Identify which cell holds the provided text, then report its [x, y] central coordinate. 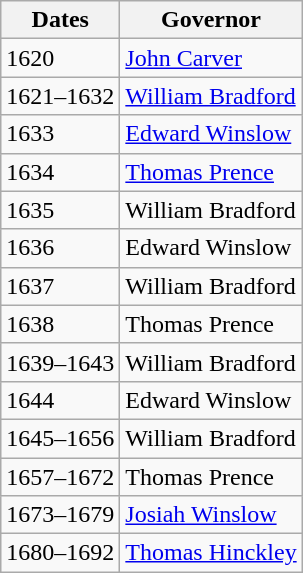
1620 [60, 58]
1680–1692 [60, 553]
Josiah Winslow [211, 515]
Dates [60, 20]
Governor [211, 20]
1657–1672 [60, 477]
1638 [60, 324]
1635 [60, 210]
John Carver [211, 58]
1636 [60, 248]
1621–1632 [60, 96]
1639–1643 [60, 362]
1637 [60, 286]
1673–1679 [60, 515]
1633 [60, 134]
1645–1656 [60, 438]
1644 [60, 400]
Thomas Hinckley [211, 553]
1634 [60, 172]
